From the cell containing the given text, extract its center point as [x, y] coordinate. 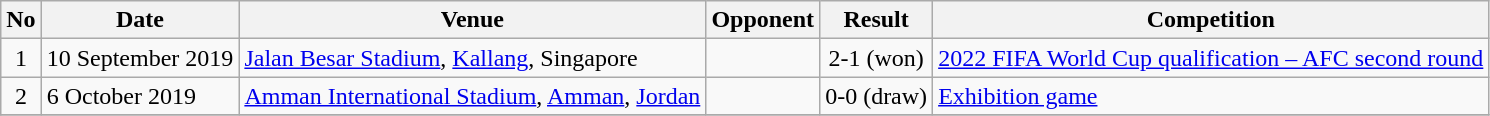
Jalan Besar Stadium, Kallang, Singapore [472, 58]
Opponent [763, 20]
2-1 (won) [876, 58]
0-0 (draw) [876, 96]
2 [21, 96]
Date [140, 20]
6 October 2019 [140, 96]
No [21, 20]
Venue [472, 20]
10 September 2019 [140, 58]
Competition [1211, 20]
Amman International Stadium, Amman, Jordan [472, 96]
Exhibition game [1211, 96]
1 [21, 58]
2022 FIFA World Cup qualification – AFC second round [1211, 58]
Result [876, 20]
